Output the (X, Y) coordinate of the center of the cell containing the given text.  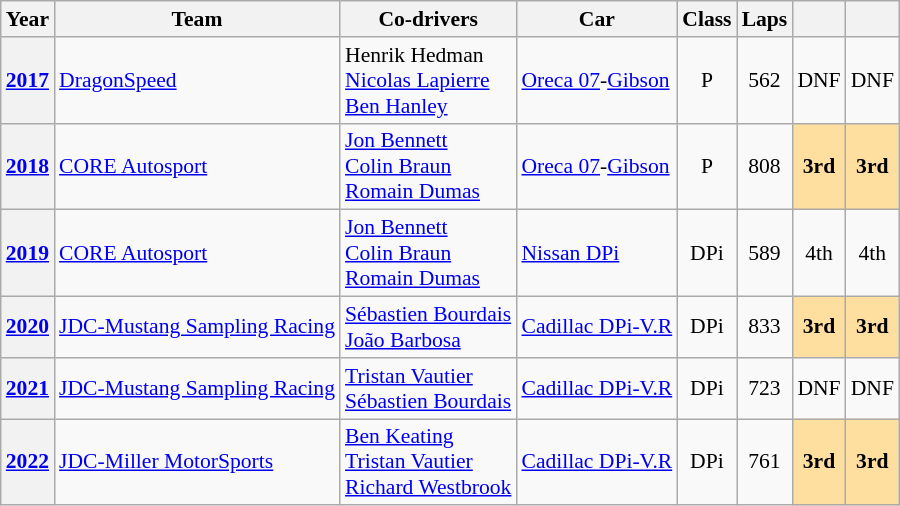
761 (765, 462)
833 (765, 328)
Sébastien Bourdais João Barbosa (428, 328)
2017 (28, 80)
Henrik Hedman Nicolas Lapierre Ben Hanley (428, 80)
2020 (28, 328)
DragonSpeed (197, 80)
808 (765, 166)
Car (596, 19)
2019 (28, 254)
JDC-Miller MotorSports (197, 462)
Year (28, 19)
2018 (28, 166)
Team (197, 19)
Nissan DPi (596, 254)
589 (765, 254)
2022 (28, 462)
Class (706, 19)
2021 (28, 388)
723 (765, 388)
Tristan Vautier Sébastien Bourdais (428, 388)
562 (765, 80)
Co-drivers (428, 19)
Ben Keating Tristan Vautier Richard Westbrook (428, 462)
Laps (765, 19)
